Determine the [X, Y] coordinate at the center of the cell enclosing the given text.  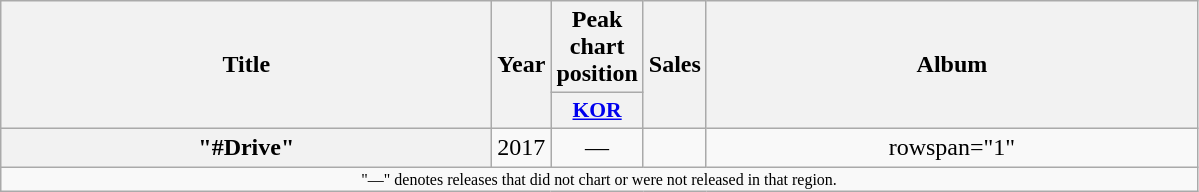
Title [246, 65]
"#Drive" [246, 147]
KOR [597, 111]
Sales [674, 65]
2017 [522, 147]
Album [952, 65]
— [597, 147]
Peak chart position [597, 47]
rowspan="1" [952, 147]
Year [522, 65]
"—" denotes releases that did not chart or were not released in that region. [600, 178]
